Determine the (X, Y) coordinate at the center of the cell enclosing the given text.  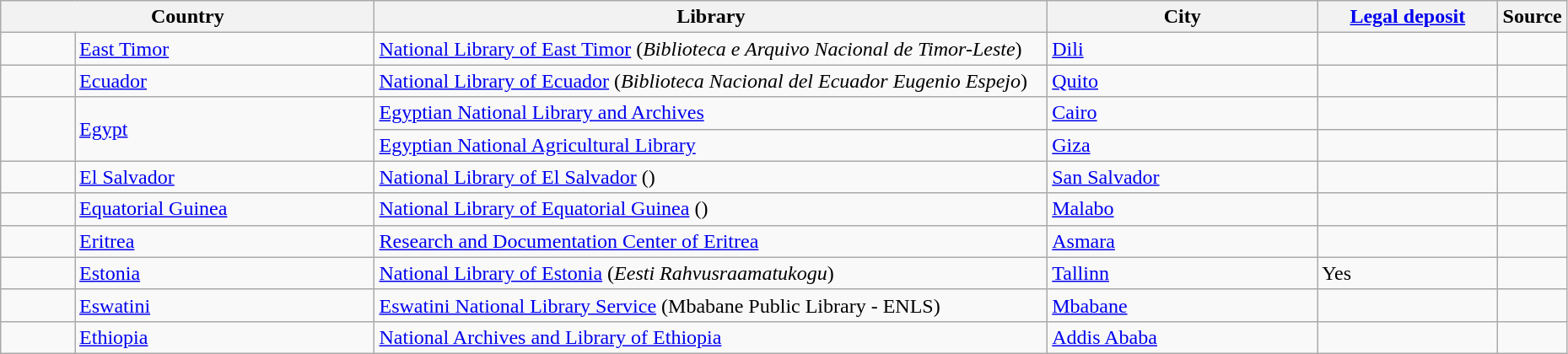
Egyptian National Library and Archives (711, 113)
Malabo (1183, 209)
Giza (1183, 145)
Country (187, 17)
Ethiopia (224, 337)
Eritrea (224, 241)
National Library of Estonia (Eesti Rahvusraamatukogu) (711, 273)
National Library of East Timor (Biblioteca e Arquivo Nacional de Timor-Leste) (711, 49)
Source (1532, 17)
El Salvador (224, 177)
National Library of Ecuador (Biblioteca Nacional del Ecuador Eugenio Espejo) (711, 81)
Yes (1408, 273)
Quito (1183, 81)
National Library of El Salvador () (711, 177)
East Timor (224, 49)
National Library of Equatorial Guinea () (711, 209)
San Salvador (1183, 177)
Tallinn (1183, 273)
Eswatini National Library Service (Mbabane Public Library - ENLS) (711, 305)
Research and Documentation Center of Eritrea (711, 241)
Library (711, 17)
Ecuador (224, 81)
Legal deposit (1408, 17)
National Archives and Library of Ethiopia (711, 337)
Estonia (224, 273)
Dili (1183, 49)
Equatorial Guinea (224, 209)
Egypt (224, 129)
Egyptian National Agricultural Library (711, 145)
City (1183, 17)
Eswatini (224, 305)
Cairo (1183, 113)
Mbabane (1183, 305)
Asmara (1183, 241)
Addis Ababa (1183, 337)
